Scan for the cell matching the given text and deliver its (X, Y) coordinate at center. 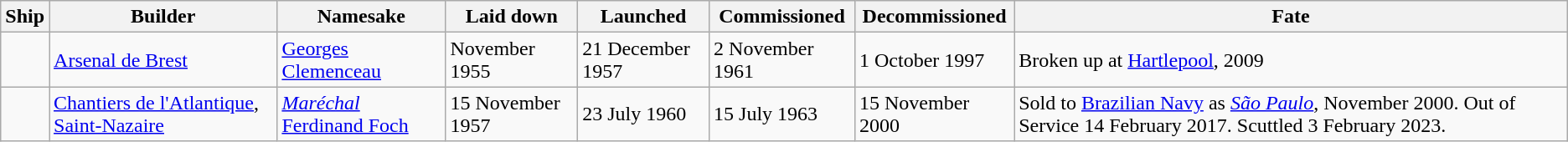
23 July 1960 (643, 114)
Broken up at Hartlepool, 2009 (1292, 60)
1 October 1997 (934, 60)
15 July 1963 (782, 114)
15 November 1957 (512, 114)
Arsenal de Brest (163, 60)
Maréchal Ferdinand Foch (362, 114)
Commissioned (782, 17)
Decommissioned (934, 17)
Sold to Brazilian Navy as São Paulo, November 2000. Out of Service 14 February 2017. Scuttled 3 February 2023. (1292, 114)
2 November 1961 (782, 60)
Builder (163, 17)
Fate (1292, 17)
Laid down (512, 17)
Ship (25, 17)
Chantiers de l'Atlantique, Saint-Nazaire (163, 114)
21 December 1957 (643, 60)
November 1955 (512, 60)
Namesake (362, 17)
Launched (643, 17)
Georges Clemenceau (362, 60)
15 November 2000 (934, 114)
